Output the (X, Y) coordinate of the center of the cell containing the given text.  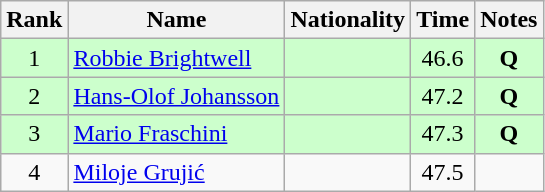
4 (34, 172)
Miloje Grujić (176, 172)
Hans-Olof Johansson (176, 96)
Robbie Brightwell (176, 58)
47.3 (443, 134)
46.6 (443, 58)
2 (34, 96)
47.2 (443, 96)
Rank (34, 20)
Time (443, 20)
Nationality (348, 20)
1 (34, 58)
3 (34, 134)
Name (176, 20)
Notes (509, 20)
47.5 (443, 172)
Mario Fraschini (176, 134)
